For the text-containing cell, return its midpoint in [X, Y] coordinate format. 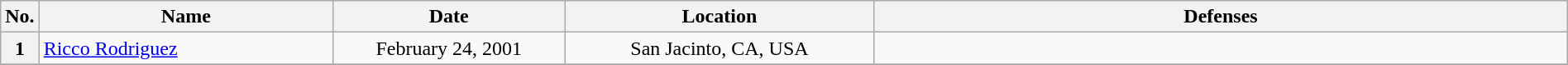
February 24, 2001 [448, 48]
Ricco Rodriguez [185, 48]
1 [20, 48]
Date [448, 17]
Location [719, 17]
No. [20, 17]
Defenses [1221, 17]
San Jacinto, CA, USA [719, 48]
Name [185, 17]
